Output the (x, y) coordinate of the center of the cell containing the given text.  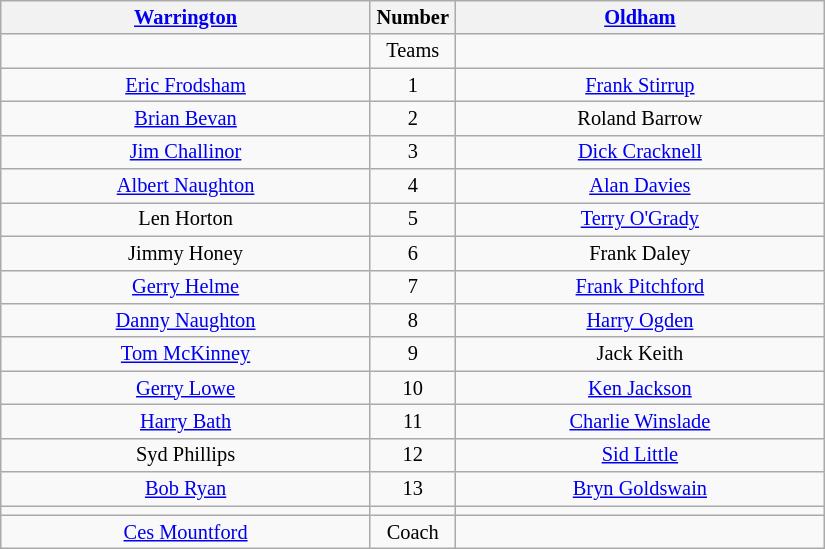
Frank Pitchford (640, 287)
Gerry Lowe (186, 388)
Warrington (186, 17)
2 (412, 118)
Danny Naughton (186, 320)
Charlie Winslade (640, 421)
13 (412, 489)
6 (412, 253)
Ces Mountford (186, 532)
11 (412, 421)
Harry Bath (186, 421)
10 (412, 388)
Albert Naughton (186, 186)
Terry O'Grady (640, 219)
Teams (412, 51)
Len Horton (186, 219)
9 (412, 354)
5 (412, 219)
8 (412, 320)
Tom McKinney (186, 354)
Bryn Goldswain (640, 489)
3 (412, 152)
Bob Ryan (186, 489)
Frank Stirrup (640, 85)
Dick Cracknell (640, 152)
12 (412, 455)
Gerry Helme (186, 287)
Alan Davies (640, 186)
Ken Jackson (640, 388)
Coach (412, 532)
Number (412, 17)
Eric Frodsham (186, 85)
Oldham (640, 17)
Jim Challinor (186, 152)
Jack Keith (640, 354)
Syd Phillips (186, 455)
Brian Bevan (186, 118)
Jimmy Honey (186, 253)
7 (412, 287)
Roland Barrow (640, 118)
1 (412, 85)
Harry Ogden (640, 320)
4 (412, 186)
Frank Daley (640, 253)
Sid Little (640, 455)
